Identify which cell holds the provided text, then report its [X, Y] central coordinate. 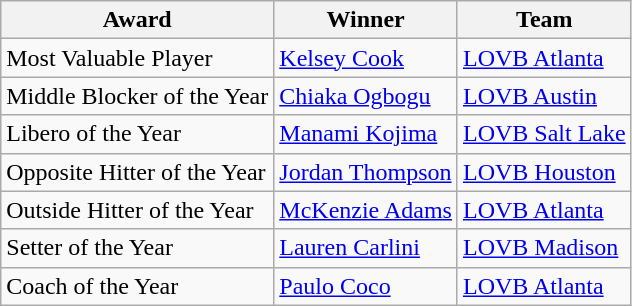
Kelsey Cook [366, 58]
Award [138, 20]
Most Valuable Player [138, 58]
Middle Blocker of the Year [138, 96]
Coach of the Year [138, 286]
Team [544, 20]
LOVB Madison [544, 248]
LOVB Salt Lake [544, 134]
Paulo Coco [366, 286]
Opposite Hitter of the Year [138, 172]
Lauren Carlini [366, 248]
LOVB Austin [544, 96]
Manami Kojima [366, 134]
LOVB Houston [544, 172]
Jordan Thompson [366, 172]
Outside Hitter of the Year [138, 210]
McKenzie Adams [366, 210]
Chiaka Ogbogu [366, 96]
Setter of the Year [138, 248]
Winner [366, 20]
Libero of the Year [138, 134]
